Provide the (X, Y) coordinate of the cell's center where the given text is located.  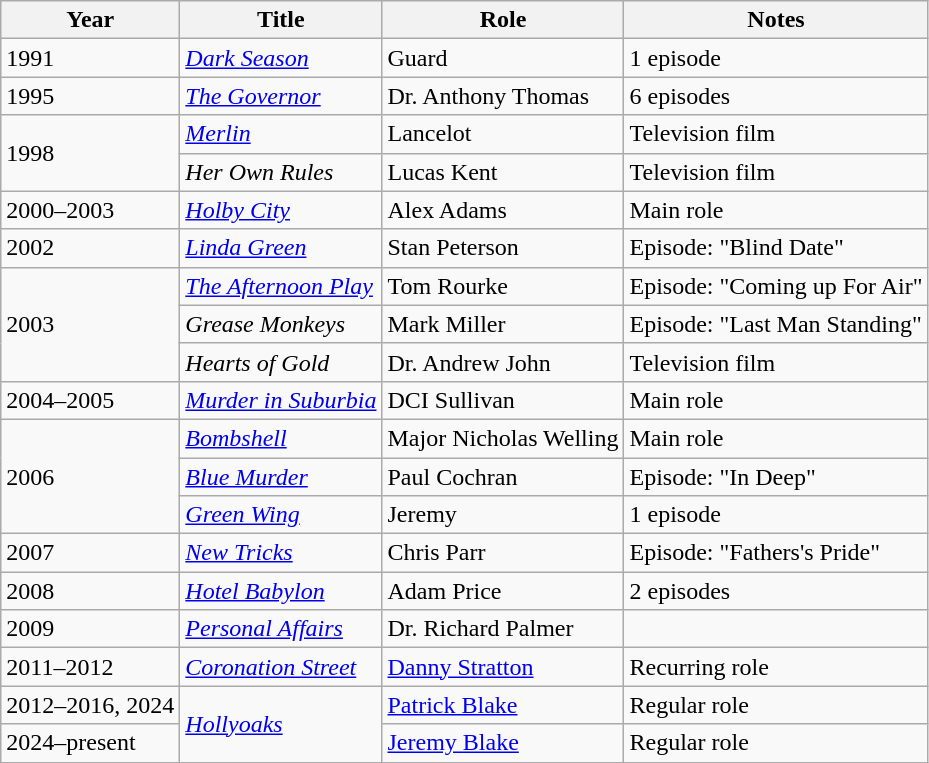
Recurring role (776, 667)
Lucas Kent (503, 172)
Year (90, 20)
Green Wing (281, 515)
Stan Peterson (503, 248)
Murder in Suburbia (281, 400)
Dark Season (281, 58)
2003 (90, 324)
Episode: "Blind Date" (776, 248)
New Tricks (281, 553)
Hollyoaks (281, 724)
Major Nicholas Welling (503, 438)
Personal Affairs (281, 629)
Linda Green (281, 248)
Title (281, 20)
The Afternoon Play (281, 286)
Hotel Babylon (281, 591)
2008 (90, 591)
Her Own Rules (281, 172)
2004–2005 (90, 400)
2006 (90, 476)
Adam Price (503, 591)
Episode: "Last Man Standing" (776, 324)
Merlin (281, 134)
2009 (90, 629)
2011–2012 (90, 667)
Coronation Street (281, 667)
Bombshell (281, 438)
Paul Cochran (503, 477)
2 episodes (776, 591)
2002 (90, 248)
Tom Rourke (503, 286)
Chris Parr (503, 553)
DCI Sullivan (503, 400)
Lancelot (503, 134)
Blue Murder (281, 477)
Jeremy Blake (503, 743)
2012–2016, 2024 (90, 705)
Guard (503, 58)
2000–2003 (90, 210)
Dr. Richard Palmer (503, 629)
1995 (90, 96)
Dr. Andrew John (503, 362)
2024–present (90, 743)
2007 (90, 553)
The Governor (281, 96)
Jeremy (503, 515)
6 episodes (776, 96)
Patrick Blake (503, 705)
Hearts of Gold (281, 362)
Dr. Anthony Thomas (503, 96)
1998 (90, 153)
Alex Adams (503, 210)
Holby City (281, 210)
Notes (776, 20)
Episode: "Fathers's Pride" (776, 553)
1991 (90, 58)
Mark Miller (503, 324)
Episode: "In Deep" (776, 477)
Grease Monkeys (281, 324)
Episode: "Coming up For Air" (776, 286)
Danny Stratton (503, 667)
Role (503, 20)
